Search for the cell housing the specified text and yield its [X, Y] center coordinate. 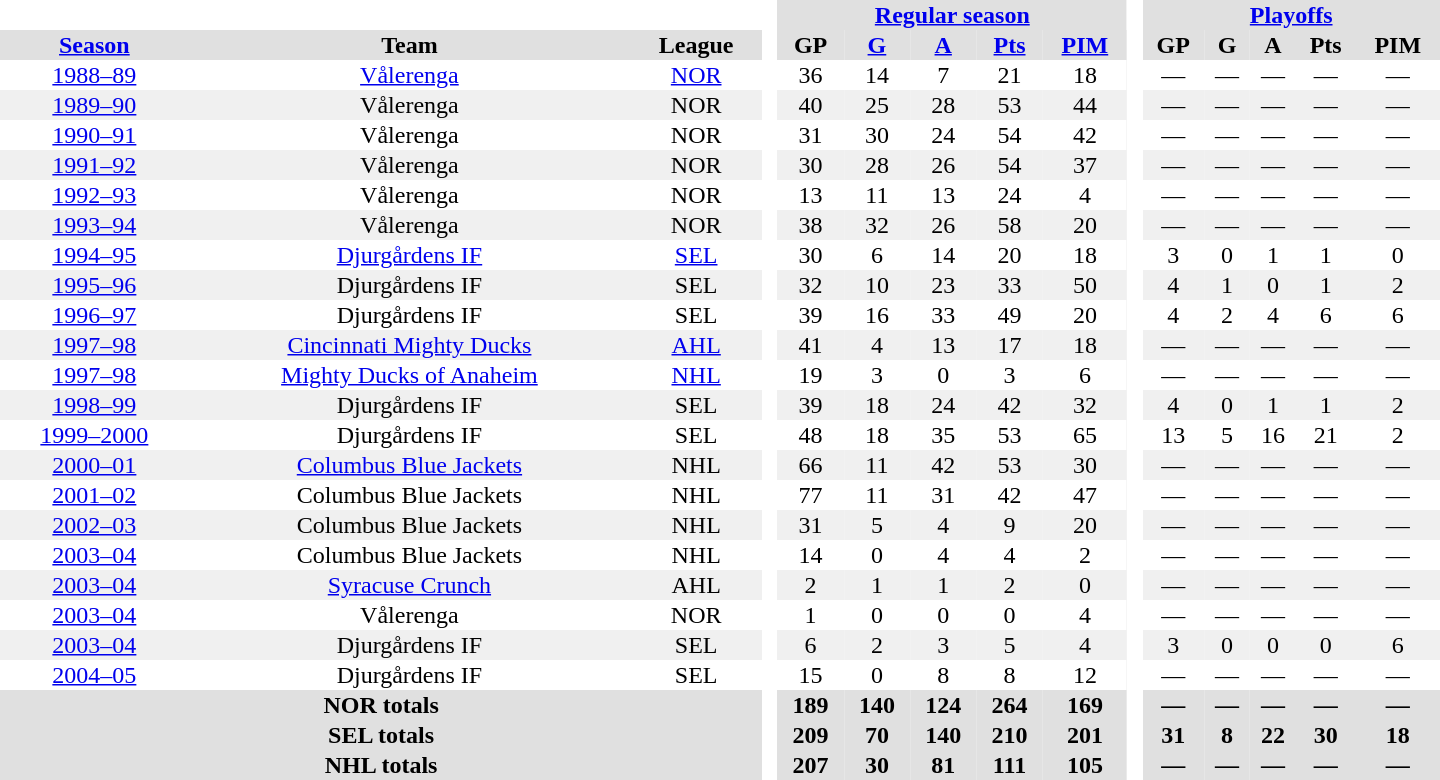
169 [1085, 705]
210 [1009, 735]
Regular season [952, 15]
50 [1085, 285]
1996–97 [94, 315]
1994–95 [94, 255]
12 [1085, 675]
47 [1085, 495]
105 [1085, 765]
NOR totals [381, 705]
124 [943, 705]
Mighty Ducks of Anaheim [410, 375]
201 [1085, 735]
36 [810, 75]
264 [1009, 705]
1988–89 [94, 75]
Season [94, 45]
1995–96 [94, 285]
70 [877, 735]
15 [810, 675]
81 [943, 765]
207 [810, 765]
2004–05 [94, 675]
2002–03 [94, 525]
44 [1085, 105]
1998–99 [94, 405]
65 [1085, 435]
1991–92 [94, 165]
58 [1009, 225]
209 [810, 735]
17 [1009, 345]
23 [943, 285]
10 [877, 285]
25 [877, 105]
2000–01 [94, 465]
40 [810, 105]
38 [810, 225]
Team [410, 45]
2001–02 [94, 495]
77 [810, 495]
1993–94 [94, 225]
1999–2000 [94, 435]
Syracuse Crunch [410, 585]
22 [1273, 735]
Playoffs [1291, 15]
1992–93 [94, 195]
48 [810, 435]
SEL totals [381, 735]
1990–91 [94, 135]
111 [1009, 765]
9 [1009, 525]
66 [810, 465]
Cincinnati Mighty Ducks [410, 345]
35 [943, 435]
7 [943, 75]
189 [810, 705]
League [696, 45]
41 [810, 345]
19 [810, 375]
37 [1085, 165]
1989–90 [94, 105]
49 [1009, 315]
NHL totals [381, 765]
